Scan for the cell matching the given text and deliver its [X, Y] coordinate at center. 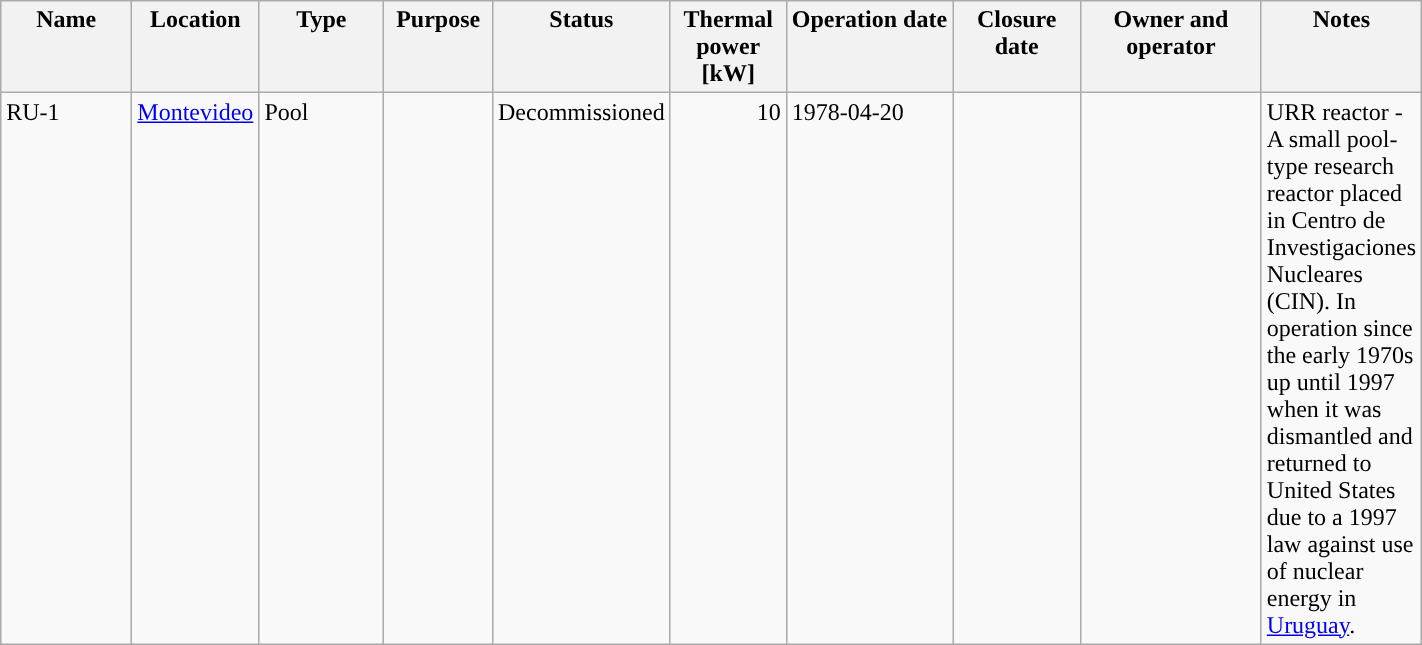
Montevideo [196, 368]
Owner and operator [1172, 47]
Thermal power [kW] [728, 47]
RU-1 [66, 368]
Closure date [1017, 47]
Name [66, 47]
Location [196, 47]
Notes [1341, 47]
Operation date [869, 47]
10 [728, 368]
Decommissioned [581, 368]
1978-04-20 [869, 368]
Type [322, 47]
Pool [322, 368]
Purpose [438, 47]
Status [581, 47]
